Find where the given text appears and provide that cell's center as (X, Y) coordinate. 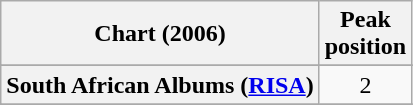
South African Albums (RISA) (160, 85)
2 (365, 85)
Chart (2006) (160, 34)
Peakposition (365, 34)
